Detect which cell encompasses the target text, then output its (x, y) center coordinate. 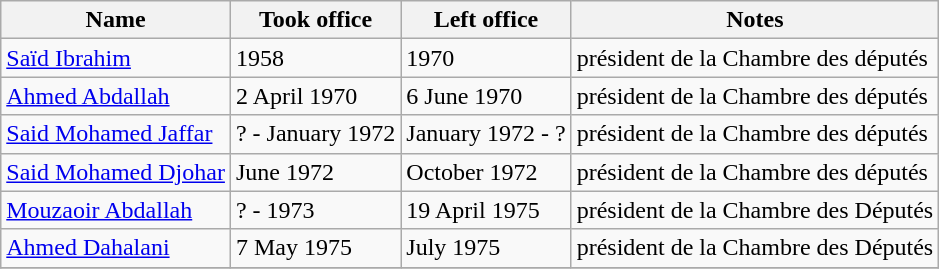
19 April 1975 (486, 210)
Mouzaoir Abdallah (116, 210)
Said Mohamed Jaffar (116, 134)
7 May 1975 (315, 248)
January 1972 - ? (486, 134)
Ahmed Dahalani (116, 248)
Name (116, 20)
Notes (755, 20)
Said Mohamed Djohar (116, 172)
? - 1973 (315, 210)
Left office (486, 20)
Ahmed Abdallah (116, 96)
October 1972 (486, 172)
1970 (486, 58)
2 April 1970 (315, 96)
Took office (315, 20)
June 1972 (315, 172)
1958 (315, 58)
July 1975 (486, 248)
6 June 1970 (486, 96)
? - January 1972 (315, 134)
Saïd Ibrahim (116, 58)
